Search for the cell housing the specified text and yield its (X, Y) center coordinate. 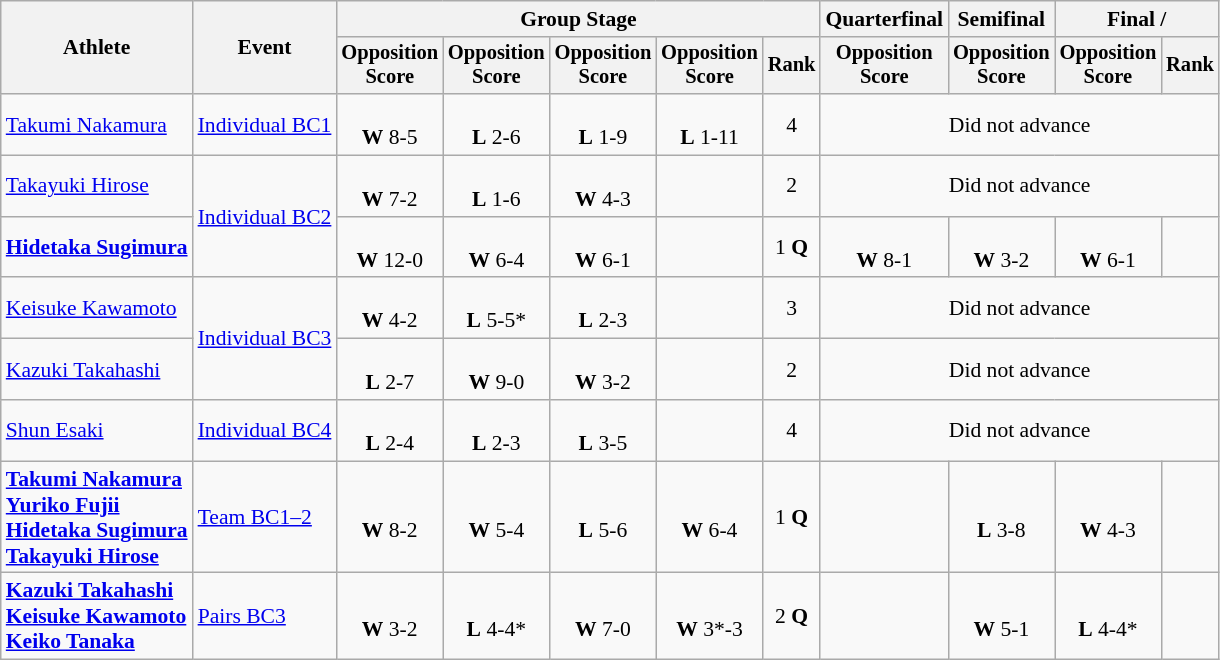
Takayuki Hirose (97, 186)
Athlete (97, 48)
L 3-8 (1002, 517)
Event (265, 48)
Shun Esaki (97, 430)
L 1-11 (710, 124)
W 5-1 (1002, 616)
Kazuki TakahashiKeisuke KawamotoKeiko Tanaka (97, 616)
Takumi NakamuraYuriko FujiiHidetaka SugimuraTakayuki Hirose (97, 517)
W 4-2 (390, 308)
Takumi Nakamura (97, 124)
W 7-0 (604, 616)
Individual BC2 (265, 217)
L 1-6 (496, 186)
Individual BC4 (265, 430)
L 2-7 (390, 370)
Keisuke Kawamoto (97, 308)
L 2-4 (390, 430)
W 3*-3 (710, 616)
W 5-4 (496, 517)
3 (792, 308)
Team BC1–2 (265, 517)
Kazuki Takahashi (97, 370)
2 Q (792, 616)
W 9-0 (496, 370)
W 8-1 (884, 248)
W 8-5 (390, 124)
Hidetaka Sugimura (97, 248)
Semifinal (1002, 19)
Pairs BC3 (265, 616)
Individual BC1 (265, 124)
Group Stage (578, 19)
L 1-9 (604, 124)
Final / (1137, 19)
L 5-6 (604, 517)
Individual BC3 (265, 339)
L 2-6 (496, 124)
L 3-5 (604, 430)
W 12-0 (390, 248)
W 8-2 (390, 517)
Quarterfinal (884, 19)
W 7-2 (390, 186)
L 5-5* (496, 308)
